Output the (X, Y) coordinate of the center of the cell containing the given text.  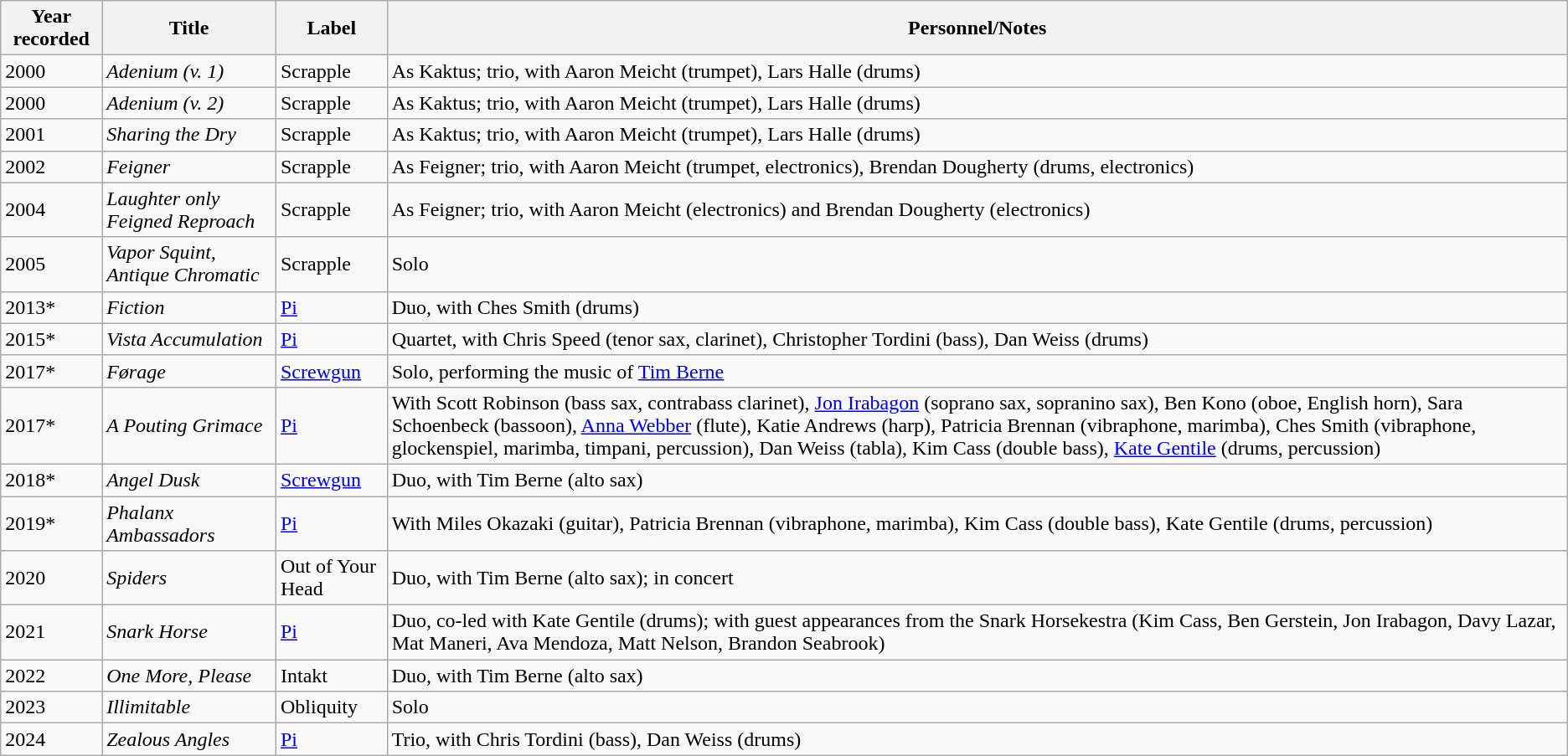
One More, Please (189, 676)
Illimitable (189, 707)
2002 (52, 167)
Quartet, with Chris Speed (tenor sax, clarinet), Christopher Tordini (bass), Dan Weiss (drums) (977, 339)
Fiction (189, 307)
Snark Horse (189, 633)
Zealous Angles (189, 739)
Adenium (v. 1) (189, 71)
Duo, with Ches Smith (drums) (977, 307)
Vapor Squint, Antique Chromatic (189, 265)
A Pouting Grimace (189, 425)
Year recorded (52, 28)
Angel Dusk (189, 480)
As Feigner; trio, with Aaron Meicht (trumpet, electronics), Brendan Dougherty (drums, electronics) (977, 167)
2001 (52, 135)
Intakt (332, 676)
2005 (52, 265)
Title (189, 28)
2013* (52, 307)
With Miles Okazaki (guitar), Patricia Brennan (vibraphone, marimba), Kim Cass (double bass), Kate Gentile (drums, percussion) (977, 522)
Feigner (189, 167)
2020 (52, 578)
2021 (52, 633)
Adenium (v. 2) (189, 103)
2023 (52, 707)
Personnel/Notes (977, 28)
Out of Your Head (332, 578)
2018* (52, 480)
2004 (52, 209)
Obliquity (332, 707)
Sharing the Dry (189, 135)
2019* (52, 522)
2022 (52, 676)
Label (332, 28)
As Feigner; trio, with Aaron Meicht (electronics) and Brendan Dougherty (electronics) (977, 209)
Laughter only Feigned Reproach (189, 209)
2015* (52, 339)
Phalanx Ambassadors (189, 522)
Spiders (189, 578)
Førage (189, 371)
Vista Accumulation (189, 339)
2024 (52, 739)
Trio, with Chris Tordini (bass), Dan Weiss (drums) (977, 739)
Duo, with Tim Berne (alto sax); in concert (977, 578)
Solo, performing the music of Tim Berne (977, 371)
